Pinpoint the cell where the given text exists, returning its (x, y) midpoint coordinate. 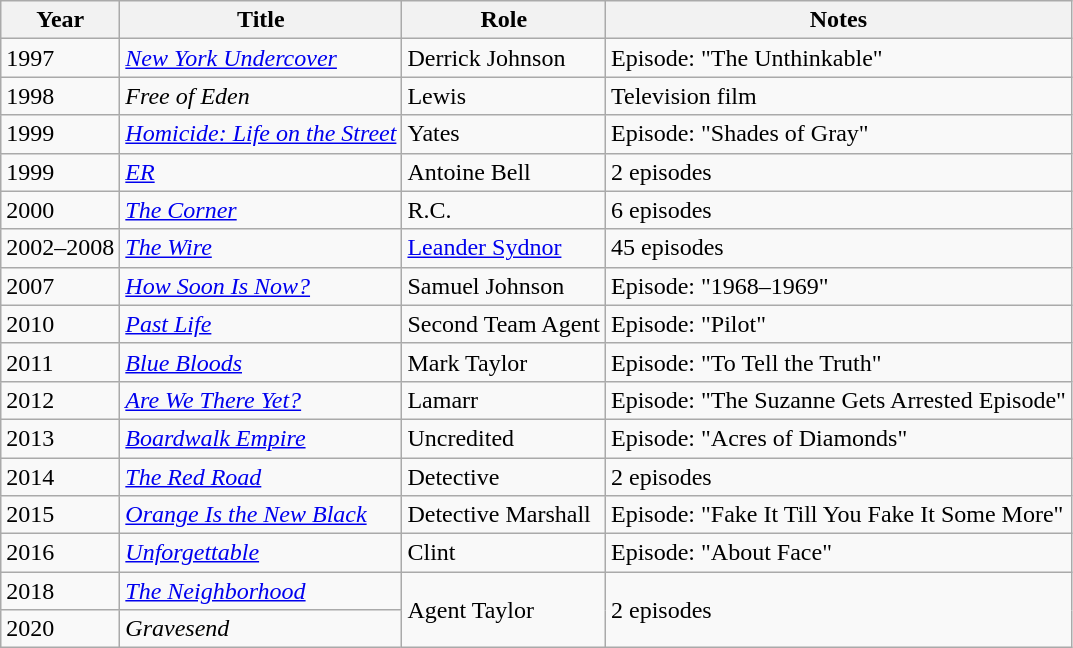
Free of Eden (261, 96)
Leander Sydnor (504, 248)
Episode: "About Face" (839, 553)
Notes (839, 20)
ER (261, 172)
The Wire (261, 248)
6 episodes (839, 210)
Year (60, 20)
Second Team Agent (504, 324)
The Corner (261, 210)
2000 (60, 210)
Episode: "The Unthinkable" (839, 58)
Homicide: Life on the Street (261, 134)
Episode: "1968–1969" (839, 286)
Episode: "Shades of Gray" (839, 134)
Samuel Johnson (504, 286)
Episode: "The Suzanne Gets Arrested Episode" (839, 400)
Detective (504, 477)
2013 (60, 438)
2018 (60, 591)
1998 (60, 96)
Episode: "Acres of Diamonds" (839, 438)
The Neighborhood (261, 591)
Mark Taylor (504, 362)
Orange Is the New Black (261, 515)
R.C. (504, 210)
2011 (60, 362)
2002–2008 (60, 248)
2020 (60, 629)
Lamarr (504, 400)
2016 (60, 553)
How Soon Is Now? (261, 286)
Derrick Johnson (504, 58)
2007 (60, 286)
Role (504, 20)
Antoine Bell (504, 172)
1997 (60, 58)
Television film (839, 96)
Past Life (261, 324)
Are We There Yet? (261, 400)
Title (261, 20)
2015 (60, 515)
Boardwalk Empire (261, 438)
2012 (60, 400)
Gravesend (261, 629)
Episode: "Fake It Till You Fake It Some More" (839, 515)
Episode: "To Tell the Truth" (839, 362)
Agent Taylor (504, 610)
Uncredited (504, 438)
Episode: "Pilot" (839, 324)
Detective Marshall (504, 515)
New York Undercover (261, 58)
45 episodes (839, 248)
2014 (60, 477)
Lewis (504, 96)
Yates (504, 134)
Clint (504, 553)
Blue Bloods (261, 362)
Unforgettable (261, 553)
2010 (60, 324)
The Red Road (261, 477)
